Return the (X, Y) coordinate for the center point of the cell that contains the specified text.  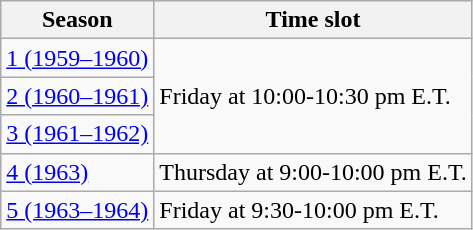
Friday at 9:30-10:00 pm E.T. (314, 210)
Time slot (314, 20)
Thursday at 9:00-10:00 pm E.T. (314, 172)
Friday at 10:00-10:30 pm E.T. (314, 96)
1 (1959–1960) (78, 58)
3 (1961–1962) (78, 134)
Season (78, 20)
4 (1963) (78, 172)
2 (1960–1961) (78, 96)
5 (1963–1964) (78, 210)
